Search for the cell housing the specified text and yield its (X, Y) center coordinate. 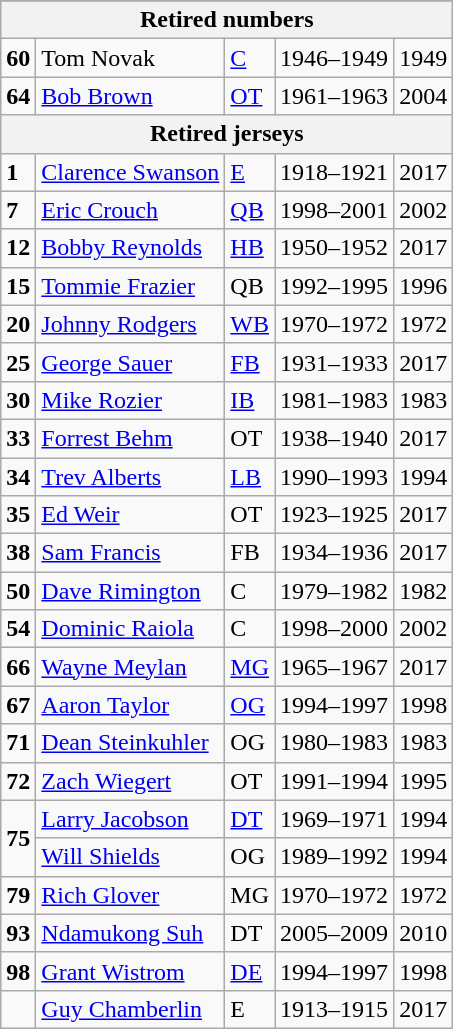
60 (18, 58)
Dave Rimington (130, 591)
Will Shields (130, 857)
Sam Francis (130, 553)
1992–1995 (334, 286)
Johnny Rodgers (130, 324)
Ndamukong Suh (130, 933)
Forrest Behm (130, 438)
LB (250, 477)
Clarence Swanson (130, 172)
1923–1925 (334, 515)
34 (18, 477)
33 (18, 438)
DE (250, 971)
50 (18, 591)
12 (18, 248)
Retired jerseys (227, 134)
1946–1949 (334, 58)
2010 (424, 933)
1979–1982 (334, 591)
15 (18, 286)
Retired numbers (227, 20)
25 (18, 362)
7 (18, 210)
2005–2009 (334, 933)
93 (18, 933)
1938–1940 (334, 438)
1 (18, 172)
71 (18, 743)
1998–2001 (334, 210)
79 (18, 895)
1981–1983 (334, 400)
1990–1993 (334, 477)
Aaron Taylor (130, 705)
Ed Weir (130, 515)
1961–1963 (334, 96)
1989–1992 (334, 857)
1969–1971 (334, 819)
1980–1983 (334, 743)
Bob Brown (130, 96)
Zach Wiegert (130, 781)
George Sauer (130, 362)
Wayne Meylan (130, 667)
64 (18, 96)
1950–1952 (334, 248)
30 (18, 400)
Mike Rozier (130, 400)
Bobby Reynolds (130, 248)
1998–2000 (334, 629)
Guy Chamberlin (130, 1009)
1995 (424, 781)
Dean Steinkuhler (130, 743)
67 (18, 705)
Dominic Raiola (130, 629)
38 (18, 553)
1949 (424, 58)
1913–1915 (334, 1009)
Rich Glover (130, 895)
Tommie Frazier (130, 286)
54 (18, 629)
WB (250, 324)
1934–1936 (334, 553)
66 (18, 667)
1982 (424, 591)
1918–1921 (334, 172)
1965–1967 (334, 667)
2004 (424, 96)
1996 (424, 286)
Grant Wistrom (130, 971)
Trev Alberts (130, 477)
Larry Jacobson (130, 819)
Tom Novak (130, 58)
IB (250, 400)
75 (18, 838)
HB (250, 248)
1991–1994 (334, 781)
72 (18, 781)
35 (18, 515)
1931–1933 (334, 362)
98 (18, 971)
20 (18, 324)
Eric Crouch (130, 210)
